Output the [x, y] coordinate of the center of the cell containing the given text.  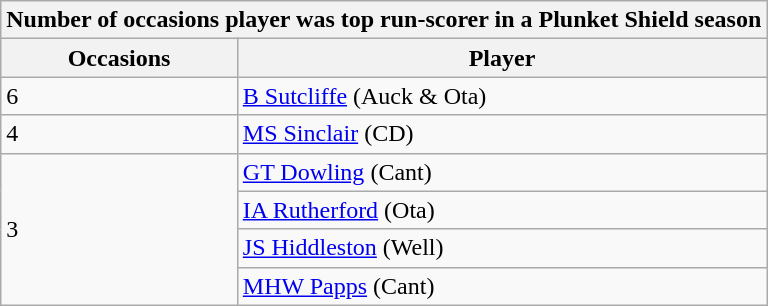
JS Hiddleston (Well) [502, 248]
B Sutcliffe (Auck & Ota) [502, 96]
IA Rutherford (Ota) [502, 210]
4 [120, 134]
GT Dowling (Cant) [502, 172]
Occasions [120, 58]
MS Sinclair (CD) [502, 134]
Number of occasions player was top run-scorer in a Plunket Shield season [384, 20]
Player [502, 58]
3 [120, 229]
MHW Papps (Cant) [502, 286]
6 [120, 96]
